Determine the (X, Y) coordinate at the center of the cell enclosing the given text.  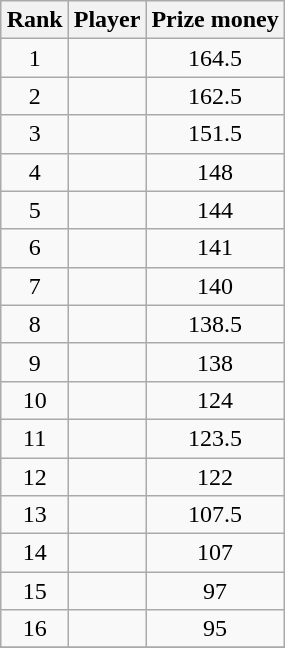
11 (34, 438)
97 (215, 591)
7 (34, 286)
148 (215, 172)
1 (34, 58)
95 (215, 629)
123.5 (215, 438)
8 (34, 324)
4 (34, 172)
5 (34, 210)
124 (215, 400)
13 (34, 515)
6 (34, 248)
16 (34, 629)
141 (215, 248)
138.5 (215, 324)
9 (34, 362)
162.5 (215, 96)
Prize money (215, 20)
3 (34, 134)
Player (107, 20)
2 (34, 96)
10 (34, 400)
138 (215, 362)
144 (215, 210)
164.5 (215, 58)
Rank (34, 20)
151.5 (215, 134)
15 (34, 591)
140 (215, 286)
12 (34, 477)
14 (34, 553)
107.5 (215, 515)
107 (215, 553)
122 (215, 477)
